For the text-containing cell, return its midpoint in (x, y) coordinate format. 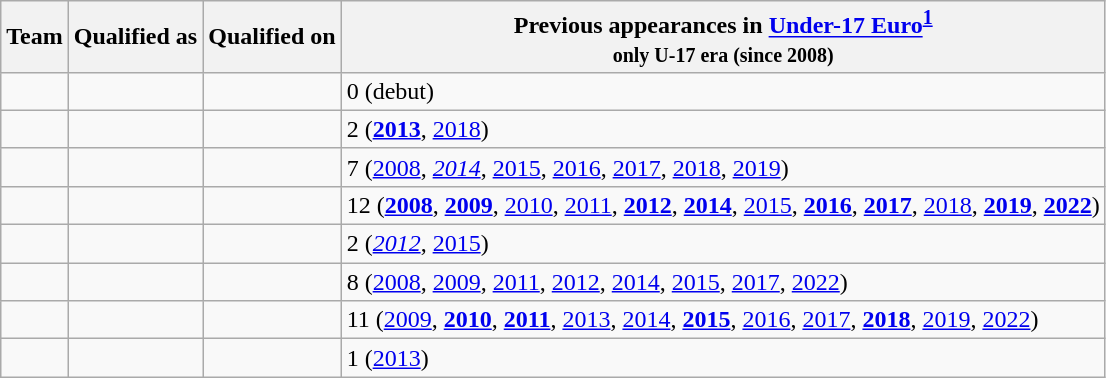
Qualified as (135, 37)
2 (2013, 2018) (723, 129)
1 (2013) (723, 358)
11 (2009, 2010, 2011, 2013, 2014, 2015, 2016, 2017, 2018, 2019, 2022) (723, 320)
7 (2008, 2014, 2015, 2016, 2017, 2018, 2019) (723, 167)
Qualified on (272, 37)
0 (debut) (723, 91)
Previous appearances in Under-17 Euro1only U-17 era (since 2008) (723, 37)
2 (2012, 2015) (723, 244)
Team (35, 37)
12 (2008, 2009, 2010, 2011, 2012, 2014, 2015, 2016, 2017, 2018, 2019, 2022) (723, 205)
8 (2008, 2009, 2011, 2012, 2014, 2015, 2017, 2022) (723, 282)
